Pinpoint the cell where the given text exists, returning its [x, y] midpoint coordinate. 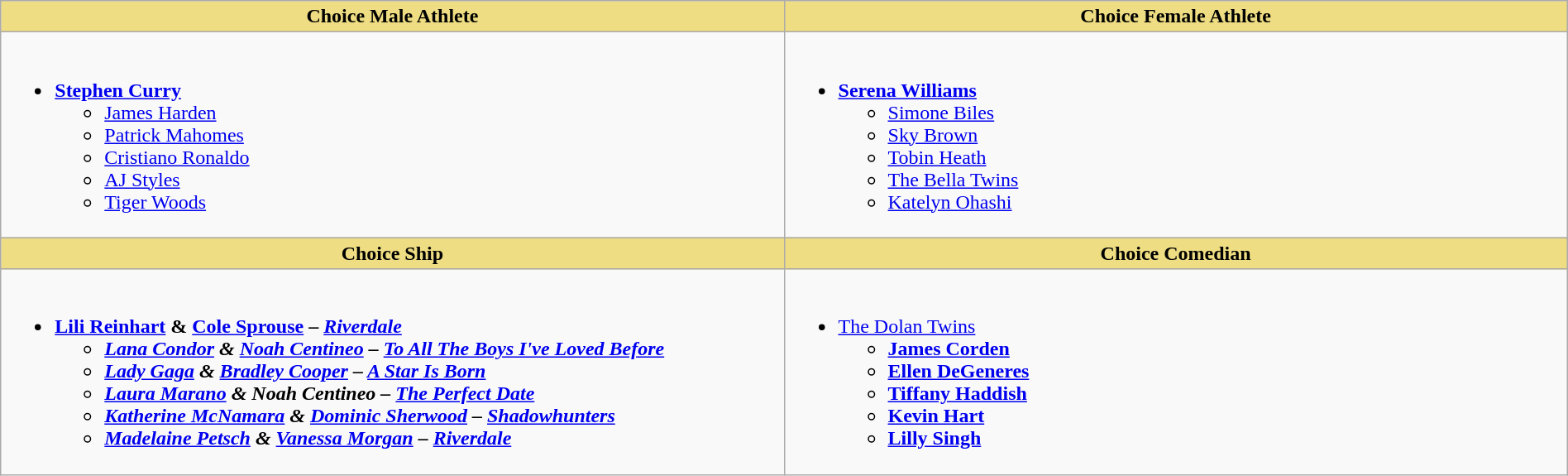
The Dolan TwinsJames CordenEllen DeGeneresTiffany HaddishKevin HartLilly Singh [1176, 372]
Choice Male Athlete [392, 17]
Choice Comedian [1176, 253]
Stephen CurryJames HardenPatrick MahomesCristiano RonaldoAJ StylesTiger Woods [392, 135]
Serena WilliamsSimone BilesSky BrownTobin HeathThe Bella TwinsKatelyn Ohashi [1176, 135]
Choice Female Athlete [1176, 17]
Choice Ship [392, 253]
